Return the [X, Y] coordinate for the center point of the cell that contains the specified text.  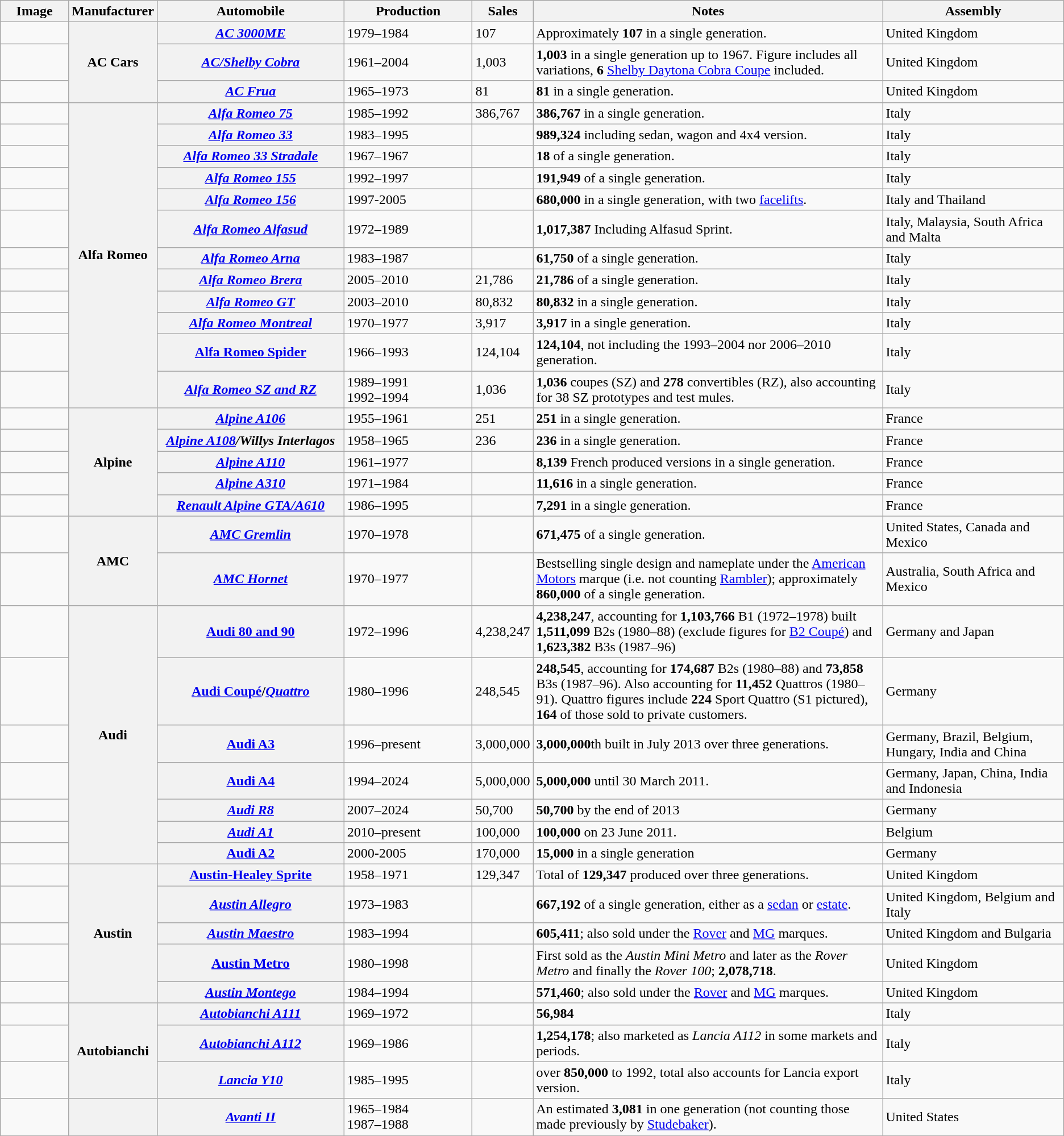
8,139 French produced versions in a single generation. [708, 462]
Germany, Brazil, Belgium, Hungary, India and China [973, 743]
605,411; also sold under the Rover and MG marques. [708, 934]
21,786 [502, 280]
Germany and Japan [973, 631]
United States, Canada and Mexico [973, 534]
Renault Alpine GTA/A610 [250, 505]
Image [35, 11]
671,475 of a single generation. [708, 534]
AMC [113, 560]
80,832 [502, 302]
80,832 in a single generation. [708, 302]
Alfa Romeo Brera [250, 280]
Alpine A110 [250, 462]
571,460; also sold under the Rover and MG marques. [708, 992]
1980–1998 [408, 963]
1997-2005 [408, 199]
Alfa Romeo Alfasud [250, 228]
Alpine A310 [250, 484]
Audi A2 [250, 854]
Alfa Romeo 155 [250, 178]
Notes [708, 11]
248,545 [502, 691]
61,750 of a single generation. [708, 258]
Autobianchi A112 [250, 1043]
First sold as the Austin Mini Metro and later as the Rover Metro and finally the Rover 100; 2,078,718. [708, 963]
1967–1967 [408, 156]
Alfa Romeo Spider [250, 352]
50,700 by the end of 2013 [708, 810]
Italy and Thailand [973, 199]
over 850,000 to 1992, total also accounts for Lancia export version. [708, 1080]
AC Cars [113, 63]
107 [502, 33]
3,000,000th built in July 2013 over three generations. [708, 743]
2000-2005 [408, 854]
56,984 [708, 1014]
Avanti II [250, 1117]
1979–1984 [408, 33]
Automobile [250, 11]
Alfa Romeo Arna [250, 258]
Alpine A106 [250, 419]
1983–1994 [408, 934]
680,000 in a single generation, with two facelifts. [708, 199]
1,254,178; also marketed as Lancia A112 in some markets and periods. [708, 1043]
Audi R8 [250, 810]
4,238,247 [502, 631]
1996–present [408, 743]
1958–1971 [408, 875]
124,104 [502, 352]
Alfa Romeo Montreal [250, 323]
100,000 [502, 831]
1971–1984 [408, 484]
191,949 of a single generation. [708, 178]
386,767 in a single generation. [708, 113]
Production [408, 11]
Alfa Romeo 156 [250, 199]
AMC Hornet [250, 579]
989,324 including sedan, wagon and 4x4 version. [708, 135]
1972–1996 [408, 631]
Alpine [113, 462]
1,017,387 Including Alfasud Sprint. [708, 228]
Alfa Romeo SZ and RZ [250, 390]
5,000,000 [502, 781]
1966–1993 [408, 352]
1983–1995 [408, 135]
1984–1994 [408, 992]
1972–1989 [408, 228]
Austin Allegro [250, 905]
Alfa Romeo [113, 255]
An estimated 3,081 in one generation (not counting those made previously by Studebaker). [708, 1117]
Austin Metro [250, 963]
Austin Maestro [250, 934]
1,036 [502, 390]
1989–19911992–1994 [408, 390]
3,917 in a single generation. [708, 323]
Bestselling single design and nameplate under the American Motors marque (i.e. not counting Rambler); approximately 860,000 of a single generation. [708, 579]
Approximately 107 in a single generation. [708, 33]
4,238,247, accounting for 1,103,766 B1 (1972–1978) built 1,511,099 B2s (1980–88) (exclude figures for B2 Coupé) and 1,623,382 B3s (1987–96) [708, 631]
3,917 [502, 323]
Alfa Romeo 75 [250, 113]
81 [502, 91]
Manufacturer [113, 11]
AC Frua [250, 91]
251 [502, 419]
Alfa Romeo 33 Stradale [250, 156]
170,000 [502, 854]
Autobianchi [113, 1051]
1969–1972 [408, 1014]
1973–1983 [408, 905]
236 in a single generation. [708, 440]
386,767 [502, 113]
Austin Montego [250, 992]
1965–19841987–1988 [408, 1117]
Sales [502, 11]
100,000 on 23 June 2011. [708, 831]
129,347 [502, 875]
1961–2004 [408, 63]
Assembly [973, 11]
1955–1961 [408, 419]
United States [973, 1117]
124,104, not including the 1993–2004 nor 2006–2010 generation. [708, 352]
667,192 of a single generation, either as a sedan or estate. [708, 905]
Australia, South Africa and Mexico [973, 579]
Austin-Healey Sprite [250, 875]
3,000,000 [502, 743]
1985–1995 [408, 1080]
2005–2010 [408, 280]
Germany, Japan, China, India and Indonesia [973, 781]
2003–2010 [408, 302]
5,000,000 until 30 March 2011. [708, 781]
236 [502, 440]
Autobianchi A111 [250, 1014]
1961–1977 [408, 462]
AC 3000ME [250, 33]
1992–1997 [408, 178]
United Kingdom, Belgium and Italy [973, 905]
1965–1973 [408, 91]
50,700 [502, 810]
251 in a single generation. [708, 419]
1,036 coupes (SZ) and 278 convertibles (RZ), also accounting for 38 SZ prototypes and test mules. [708, 390]
1986–1995 [408, 505]
Audi A3 [250, 743]
Austin [113, 934]
AMC Gremlin [250, 534]
18 of a single generation. [708, 156]
Belgium [973, 831]
1985–1992 [408, 113]
AC/Shelby Cobra [250, 63]
1994–2024 [408, 781]
Audi A1 [250, 831]
81 in a single generation. [708, 91]
1980–1996 [408, 691]
2007–2024 [408, 810]
21,786 of a single generation. [708, 280]
Alfa Romeo GT [250, 302]
Audi A4 [250, 781]
15,000 in a single generation [708, 854]
1,003 in a single generation up to 1967. Figure includes all variations, 6 Shelby Daytona Cobra Coupe included. [708, 63]
Total of 129,347 produced over three generations. [708, 875]
Lancia Y10 [250, 1080]
United Kingdom and Bulgaria [973, 934]
1,003 [502, 63]
Audi 80 and 90 [250, 631]
Audi [113, 734]
7,291 in a single generation. [708, 505]
1983–1987 [408, 258]
1958–1965 [408, 440]
11,616 in a single generation. [708, 484]
1969–1986 [408, 1043]
1970–1978 [408, 534]
Italy, Malaysia, South Africa and Malta [973, 228]
Alfa Romeo 33 [250, 135]
Alpine A108/Willys Interlagos [250, 440]
2010–present [408, 831]
Audi Coupé/Quattro [250, 691]
